Return (x, y) of the center of cell containing provided text 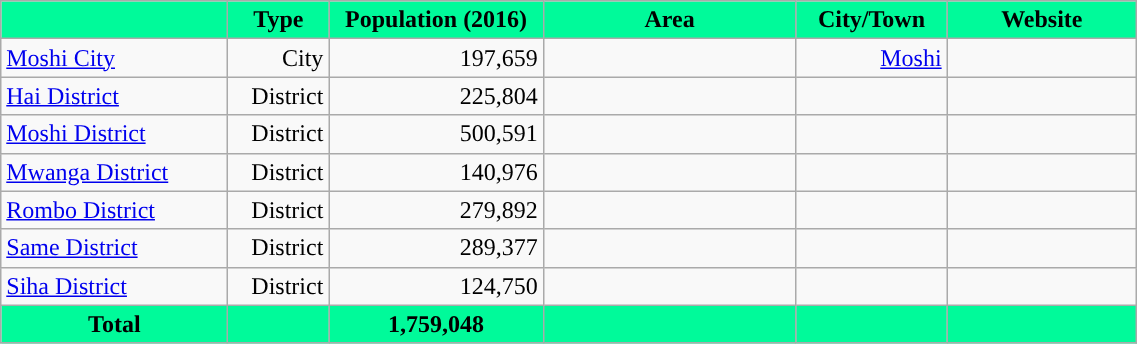
Moshi City (114, 58)
Type (278, 20)
500,591 (436, 134)
140,976 (436, 172)
City (278, 58)
Mwanga District (114, 172)
289,377 (436, 248)
City/Town (872, 20)
Website (1042, 20)
197,659 (436, 58)
Siha District (114, 286)
279,892 (436, 210)
225,804 (436, 96)
Moshi District (114, 134)
Area (669, 20)
Moshi (872, 58)
124,750 (436, 286)
Total (114, 324)
Same District (114, 248)
Hai District (114, 96)
Population (2016) (436, 20)
Rombo District (114, 210)
1,759,048 (436, 324)
